Find where the given text appears and provide that cell's center as (X, Y) coordinate. 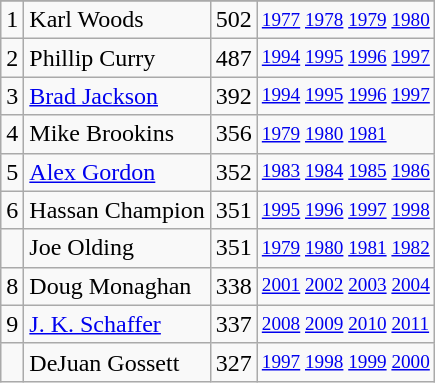
352 (234, 172)
6 (12, 210)
327 (234, 362)
487 (234, 58)
Phillip Curry (117, 58)
J. K. Schaffer (117, 324)
1997 1998 1999 2000 (346, 362)
4 (12, 134)
1977 1978 1979 1980 (346, 20)
8 (12, 286)
356 (234, 134)
1983 1984 1985 1986 (346, 172)
5 (12, 172)
9 (12, 324)
502 (234, 20)
Joe Olding (117, 248)
Mike Brookins (117, 134)
2 (12, 58)
1995 1996 1997 1998 (346, 210)
3 (12, 96)
1 (12, 20)
Alex Gordon (117, 172)
1979 1980 1981 (346, 134)
2008 2009 2010 2011 (346, 324)
Karl Woods (117, 20)
DeJuan Gossett (117, 362)
1979 1980 1981 1982 (346, 248)
337 (234, 324)
392 (234, 96)
Hassan Champion (117, 210)
Brad Jackson (117, 96)
Doug Monaghan (117, 286)
2001 2002 2003 2004 (346, 286)
338 (234, 286)
